Determine the (x, y) coordinate at the center of the cell enclosing the given text.  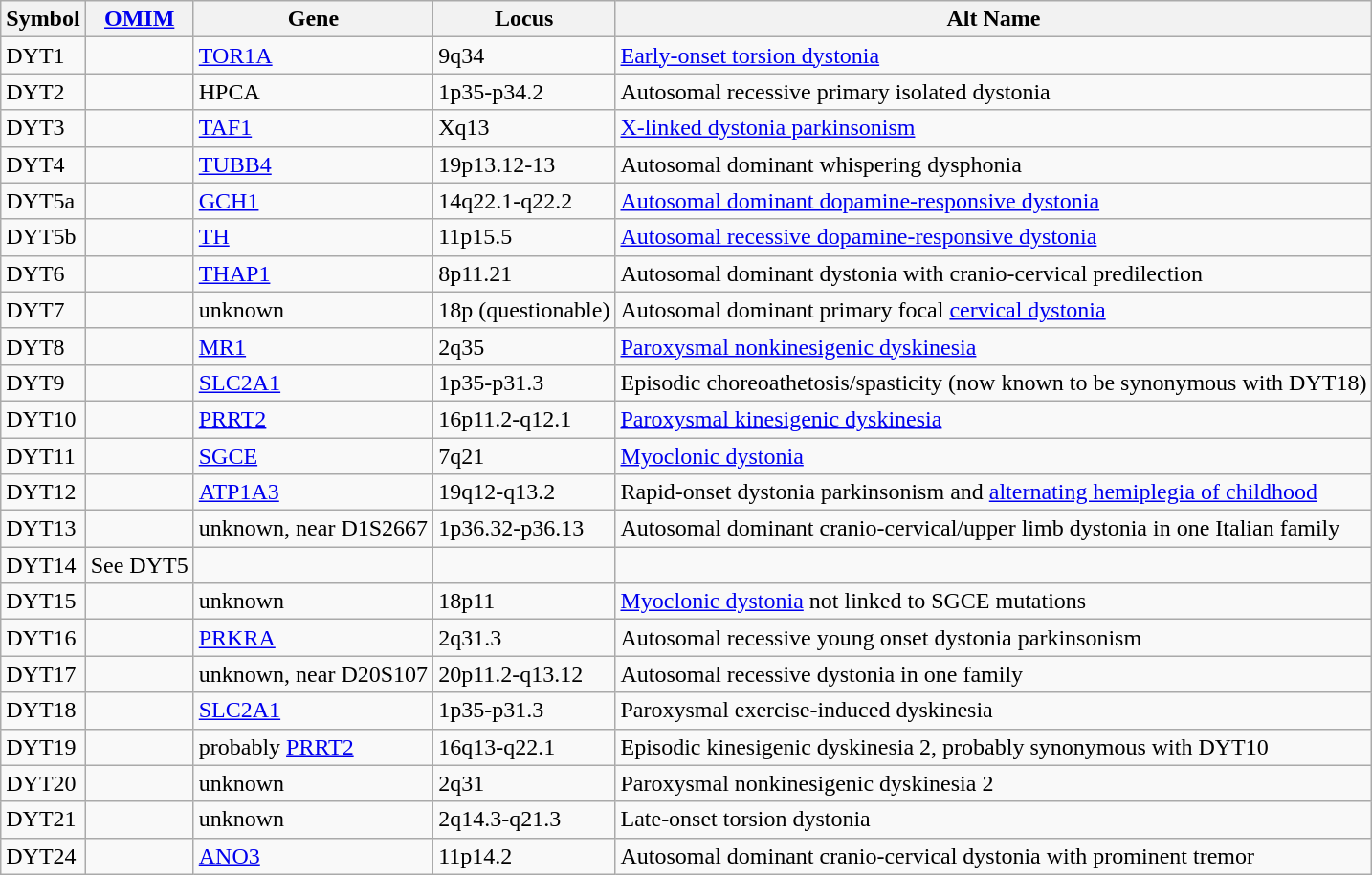
Episodic choreoathetosis/spasticity (now known to be synonymous with DYT18) (993, 383)
2q14.3-q21.3 (524, 820)
Autosomal dominant whispering dysphonia (993, 164)
8p11.21 (524, 273)
14q22.1-q22.2 (524, 201)
DYT8 (43, 346)
DYT12 (43, 492)
18p11 (524, 602)
DYT19 (43, 747)
Autosomal recessive primary isolated dystonia (993, 92)
DYT10 (43, 419)
9q34 (524, 55)
ATP1A3 (313, 492)
TUBB4 (313, 164)
11p15.5 (524, 237)
DYT18 (43, 711)
2q31 (524, 783)
Autosomal dominant dystonia with cranio-cervical predilection (993, 273)
2q31.3 (524, 638)
Alt Name (993, 19)
OMIM (140, 19)
DYT17 (43, 674)
Late-onset torsion dystonia (993, 820)
Autosomal recessive dystonia in one family (993, 674)
DYT1 (43, 55)
18p (questionable) (524, 310)
Rapid-onset dystonia parkinsonism and alternating hemiplegia of childhood (993, 492)
DYT20 (43, 783)
DYT16 (43, 638)
MR1 (313, 346)
Myoclonic dystonia not linked to SGCE mutations (993, 602)
probably PRRT2 (313, 747)
Paroxysmal kinesigenic dyskinesia (993, 419)
Autosomal dominant primary focal cervical dystonia (993, 310)
TOR1A (313, 55)
2q35 (524, 346)
Autosomal recessive dopamine-responsive dystonia (993, 237)
DYT4 (43, 164)
DYT7 (43, 310)
THAP1 (313, 273)
unknown, near D1S2667 (313, 529)
X-linked dystonia parkinsonism (993, 128)
DYT5b (43, 237)
7q21 (524, 456)
HPCA (313, 92)
1p35-p34.2 (524, 92)
PRKRA (313, 638)
Autosomal recessive young onset dystonia parkinsonism (993, 638)
DYT15 (43, 602)
DYT21 (43, 820)
DYT6 (43, 273)
TAF1 (313, 128)
Symbol (43, 19)
SGCE (313, 456)
TH (313, 237)
Autosomal dominant cranio-cervical/upper limb dystonia in one Italian family (993, 529)
Myoclonic dystonia (993, 456)
Autosomal dominant dopamine-responsive dystonia (993, 201)
GCH1 (313, 201)
20p11.2-q13.12 (524, 674)
unknown, near D20S107 (313, 674)
1p36.32-p36.13 (524, 529)
See DYT5 (140, 565)
Locus (524, 19)
Paroxysmal exercise-induced dyskinesia (993, 711)
ANO3 (313, 856)
Early-onset torsion dystonia (993, 55)
16p11.2-q12.1 (524, 419)
DYT13 (43, 529)
19p13.12-13 (524, 164)
DYT2 (43, 92)
Paroxysmal nonkinesigenic dyskinesia 2 (993, 783)
DYT3 (43, 128)
DYT14 (43, 565)
19q12-q13.2 (524, 492)
PRRT2 (313, 419)
16q13-q22.1 (524, 747)
DYT9 (43, 383)
Episodic kinesigenic dyskinesia 2, probably synonymous with DYT10 (993, 747)
Gene (313, 19)
DYT11 (43, 456)
Autosomal dominant cranio-cervical dystonia with prominent tremor (993, 856)
11p14.2 (524, 856)
DYT5a (43, 201)
Xq13 (524, 128)
Paroxysmal nonkinesigenic dyskinesia (993, 346)
DYT24 (43, 856)
